Output the (X, Y) coordinate of the center of the cell containing the given text.  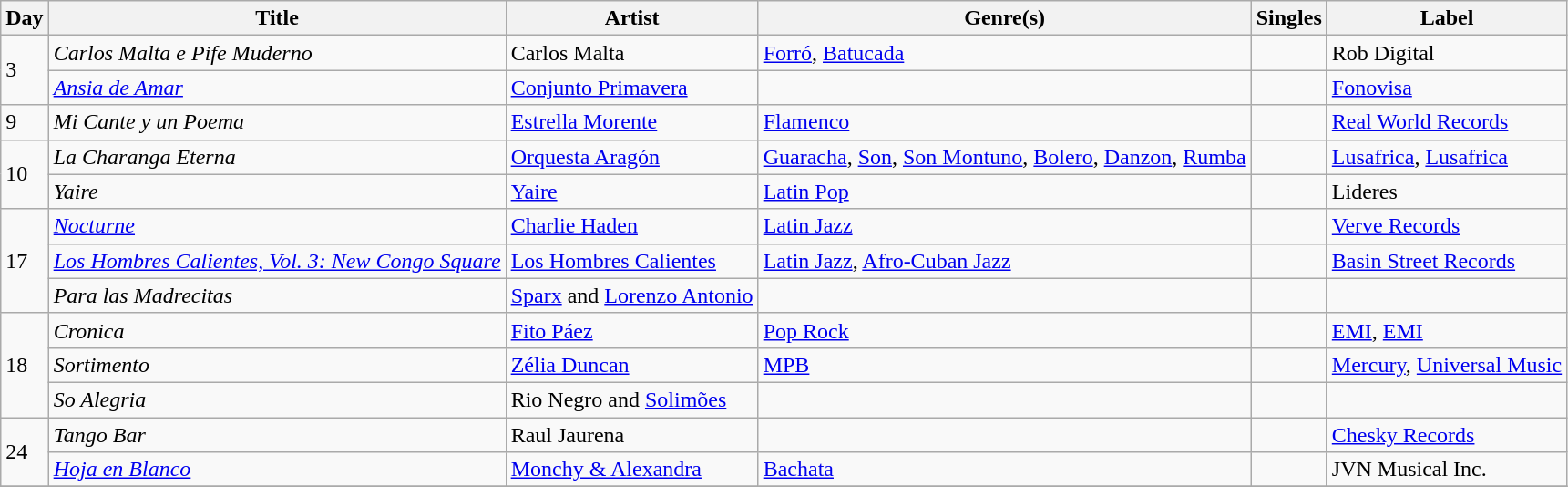
Carlos Malta (632, 53)
Sparx and Lorenzo Antonio (632, 295)
Sortimento (277, 365)
Guaracha, Son, Son Montuno, Bolero, Danzon, Rumba (1004, 157)
Orquesta Aragón (632, 157)
Title (277, 18)
Los Hombres Calientes, Vol. 3: New Congo Square (277, 261)
JVN Musical Inc. (1447, 470)
Conjunto Primavera (632, 88)
Ansia de Amar (277, 88)
Verve Records (1447, 226)
Hoja en Blanco (277, 470)
Estrella Morente (632, 122)
Lideres (1447, 192)
Los Hombres Calientes (632, 261)
Pop Rock (1004, 330)
10 (25, 174)
Lusafrica, Lusafrica (1447, 157)
Latin Jazz, Afro-Cuban Jazz (1004, 261)
3 (25, 70)
Charlie Haden (632, 226)
Real World Records (1447, 122)
Para las Madrecitas (277, 295)
Monchy & Alexandra (632, 470)
Mi Cante y un Poema (277, 122)
Zélia Duncan (632, 365)
Mercury, Universal Music (1447, 365)
Basin Street Records (1447, 261)
La Charanga Eterna (277, 157)
Rio Negro and Solimões (632, 399)
Cronica (277, 330)
Raul Jaurena (632, 435)
Rob Digital (1447, 53)
Label (1447, 18)
Chesky Records (1447, 435)
17 (25, 261)
9 (25, 122)
24 (25, 452)
Flamenco (1004, 122)
Fito Páez (632, 330)
Latin Pop (1004, 192)
MPB (1004, 365)
Day (25, 18)
Singles (1288, 18)
Fonovisa (1447, 88)
Forró, Batucada (1004, 53)
Carlos Malta e Pife Muderno (277, 53)
Latin Jazz (1004, 226)
Nocturne (277, 226)
Tango Bar (277, 435)
18 (25, 365)
EMI, EMI (1447, 330)
Artist (632, 18)
Genre(s) (1004, 18)
Bachata (1004, 470)
So Alegria (277, 399)
